Locate the cell with the specified text and output its (X, Y) center coordinate. 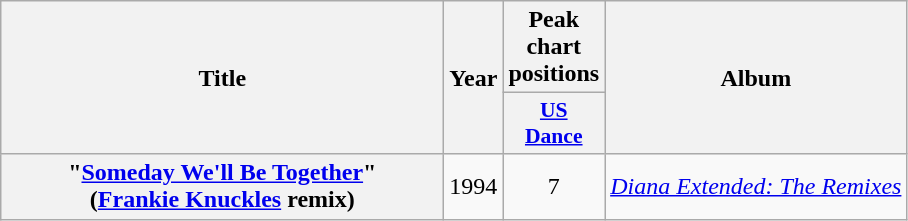
Year (474, 78)
Title (222, 78)
USDance (554, 124)
Diana Extended: The Remixes (756, 186)
Peak chart positions (554, 47)
"Someday We'll Be Together"(Frankie Knuckles remix) (222, 186)
1994 (474, 186)
7 (554, 186)
Album (756, 78)
